Find where the given text appears and provide that cell's center as [x, y] coordinate. 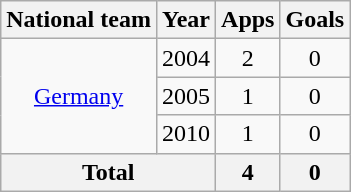
Goals [315, 20]
Total [108, 172]
Year [186, 20]
Germany [79, 96]
2 [248, 58]
2010 [186, 134]
Apps [248, 20]
2005 [186, 96]
4 [248, 172]
2004 [186, 58]
National team [79, 20]
